Return (x, y) of the center of cell containing provided text 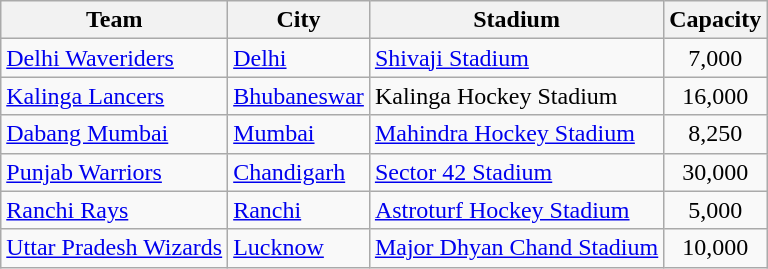
Dabang Mumbai (114, 134)
Chandigarh (299, 172)
Mahindra Hockey Stadium (516, 134)
Ranchi Rays (114, 210)
Team (114, 20)
Capacity (716, 20)
16,000 (716, 96)
Sector 42 Stadium (516, 172)
7,000 (716, 58)
Lucknow (299, 248)
Uttar Pradesh Wizards (114, 248)
10,000 (716, 248)
Kalinga Lancers (114, 96)
Punjab Warriors (114, 172)
Kalinga Hockey Stadium (516, 96)
30,000 (716, 172)
Ranchi (299, 210)
8,250 (716, 134)
Mumbai (299, 134)
Shivaji Stadium (516, 58)
Stadium (516, 20)
City (299, 20)
Delhi (299, 58)
Major Dhyan Chand Stadium (516, 248)
Delhi Waveriders (114, 58)
Bhubaneswar (299, 96)
5,000 (716, 210)
Astroturf Hockey Stadium (516, 210)
